Output the (x, y) coordinate of the center of the cell containing the given text.  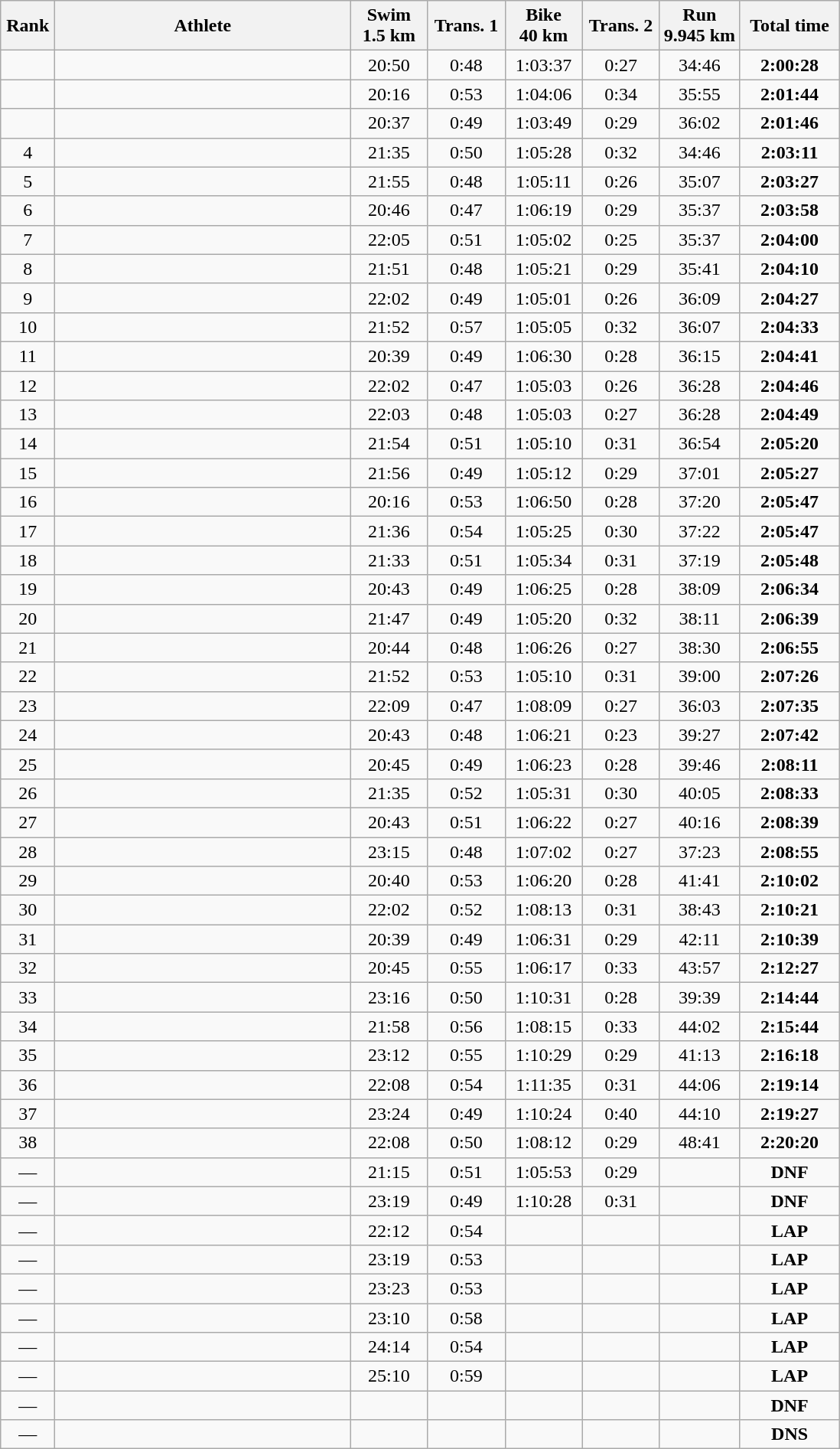
1:08:13 (543, 910)
23:23 (389, 1288)
1:06:25 (543, 589)
22:09 (389, 706)
21 (28, 648)
36:09 (699, 298)
28 (28, 852)
4 (28, 152)
8 (28, 269)
2:04:33 (790, 327)
1:06:17 (543, 968)
23:16 (389, 997)
0:59 (467, 1376)
17 (28, 531)
2:05:20 (790, 444)
33 (28, 997)
37:19 (699, 560)
23:24 (389, 1114)
40:16 (699, 822)
21:54 (389, 444)
1:08:09 (543, 706)
1:06:26 (543, 648)
Rank (28, 26)
1:05:05 (543, 327)
2:04:49 (790, 415)
1:03:37 (543, 65)
44:10 (699, 1114)
1:08:12 (543, 1143)
22:05 (389, 240)
2:06:55 (790, 648)
23:12 (389, 1056)
2:08:55 (790, 852)
2:00:28 (790, 65)
38:11 (699, 618)
37:01 (699, 473)
1:06:23 (543, 764)
38:09 (699, 589)
48:41 (699, 1143)
1:06:19 (543, 210)
10 (28, 327)
1:05:28 (543, 152)
1:05:11 (543, 181)
21:51 (389, 269)
37:20 (699, 502)
35:07 (699, 181)
1:10:31 (543, 997)
2:06:39 (790, 618)
23:10 (389, 1317)
37:23 (699, 852)
35 (28, 1056)
1:10:24 (543, 1114)
30 (28, 910)
6 (28, 210)
1:06:30 (543, 356)
2:04:46 (790, 385)
21:56 (389, 473)
16 (28, 502)
2:19:27 (790, 1114)
15 (28, 473)
2:07:26 (790, 677)
40:05 (699, 793)
21:36 (389, 531)
2:16:18 (790, 1056)
2:20:20 (790, 1143)
27 (28, 822)
2:04:27 (790, 298)
2:10:21 (790, 910)
1:06:50 (543, 502)
12 (28, 385)
39:39 (699, 997)
2:01:44 (790, 94)
2:15:44 (790, 1026)
Athlete (203, 26)
31 (28, 939)
36:07 (699, 327)
0:25 (621, 240)
43:57 (699, 968)
24 (28, 735)
25:10 (389, 1376)
14 (28, 444)
37:22 (699, 531)
5 (28, 181)
1:06:20 (543, 881)
2:12:27 (790, 968)
Swim1.5 km (389, 26)
23 (28, 706)
0:56 (467, 1026)
21:15 (389, 1172)
2:04:41 (790, 356)
38:43 (699, 910)
18 (28, 560)
DNS (790, 1434)
2:03:11 (790, 152)
21:47 (389, 618)
22:12 (389, 1230)
19 (28, 589)
36:54 (699, 444)
1:06:31 (543, 939)
1:10:29 (543, 1056)
2:10:39 (790, 939)
42:11 (699, 939)
37 (28, 1114)
2:10:02 (790, 881)
1:05:20 (543, 618)
34 (28, 1026)
36:02 (699, 123)
1:05:21 (543, 269)
2:19:14 (790, 1085)
Trans. 2 (621, 26)
1:05:25 (543, 531)
20 (28, 618)
36:15 (699, 356)
22:03 (389, 415)
1:06:22 (543, 822)
7 (28, 240)
2:08:39 (790, 822)
0:40 (621, 1114)
20:50 (389, 65)
2:01:46 (790, 123)
39:46 (699, 764)
20:44 (389, 648)
2:07:35 (790, 706)
25 (28, 764)
11 (28, 356)
2:05:48 (790, 560)
0:57 (467, 327)
35:55 (699, 94)
Run9.945 km (699, 26)
20:37 (389, 123)
39:00 (699, 677)
24:14 (389, 1347)
1:05:01 (543, 298)
21:58 (389, 1026)
1:10:28 (543, 1201)
1:11:35 (543, 1085)
2:08:11 (790, 764)
36 (28, 1085)
1:03:49 (543, 123)
21:55 (389, 181)
2:04:10 (790, 269)
2:08:33 (790, 793)
1:06:21 (543, 735)
1:05:12 (543, 473)
44:02 (699, 1026)
22 (28, 677)
36:03 (699, 706)
13 (28, 415)
2:03:27 (790, 181)
Bike40 km (543, 26)
1:04:06 (543, 94)
1:05:34 (543, 560)
32 (28, 968)
38:30 (699, 648)
26 (28, 793)
29 (28, 881)
1:07:02 (543, 852)
Trans. 1 (467, 26)
1:05:53 (543, 1172)
41:13 (699, 1056)
1:05:02 (543, 240)
2:07:42 (790, 735)
Total time (790, 26)
41:41 (699, 881)
1:08:15 (543, 1026)
2:06:34 (790, 589)
20:46 (389, 210)
0:58 (467, 1317)
0:23 (621, 735)
0:34 (621, 94)
2:05:27 (790, 473)
38 (28, 1143)
9 (28, 298)
21:33 (389, 560)
2:14:44 (790, 997)
23:15 (389, 852)
1:05:31 (543, 793)
39:27 (699, 735)
2:04:00 (790, 240)
35:41 (699, 269)
2:03:58 (790, 210)
44:06 (699, 1085)
20:40 (389, 881)
